Search for the cell housing the specified text and yield its (X, Y) center coordinate. 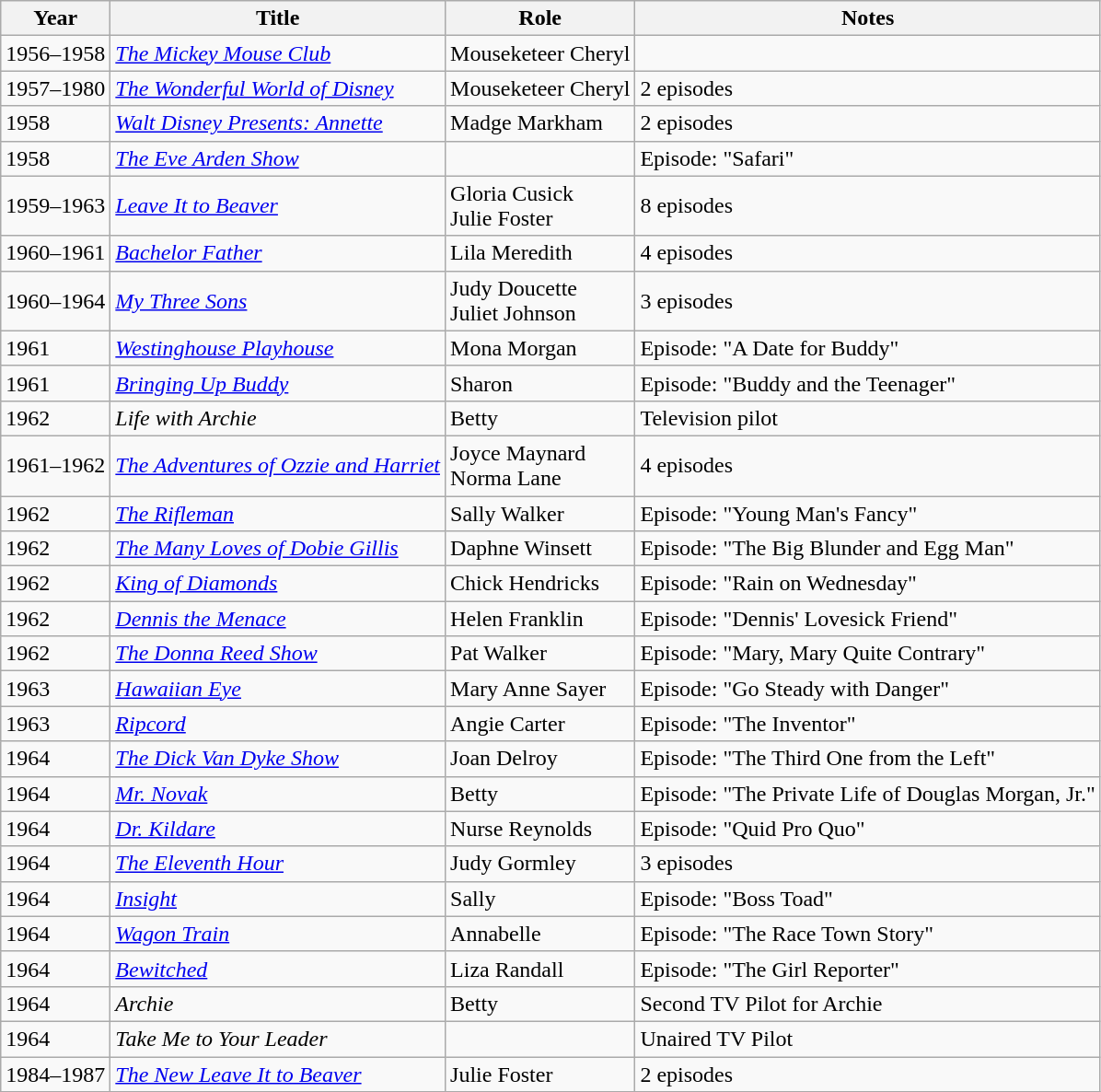
King of Diamonds (278, 584)
Television pilot (867, 418)
My Three Sons (278, 300)
Madge Markham (540, 123)
Sally (540, 899)
8 episodes (867, 206)
Episode: "Quid Pro Quo" (867, 829)
The Eve Arden Show (278, 158)
Chick Hendricks (540, 584)
Episode: "Dennis' Lovesick Friend" (867, 619)
The Mickey Mouse Club (278, 53)
Episode: "The Race Town Story" (867, 934)
1960–1961 (55, 253)
Sally Walker (540, 513)
Episode: "Go Steady with Danger" (867, 689)
Hawaiian Eye (278, 689)
Title (278, 18)
Bewitched (278, 969)
Judy Gormley (540, 864)
Archie (278, 1004)
Angie Carter (540, 724)
The Donna Reed Show (278, 654)
1960–1964 (55, 300)
Sharon (540, 383)
Nurse Reynolds (540, 829)
Second TV Pilot for Archie (867, 1004)
Episode: "The Private Life of Douglas Morgan, Jr." (867, 794)
Wagon Train (278, 934)
Annabelle (540, 934)
Episode: "The Third One from the Left" (867, 759)
The Dick Van Dyke Show (278, 759)
Lila Meredith (540, 253)
1959–1963 (55, 206)
The Eleventh Hour (278, 864)
Helen Franklin (540, 619)
The New Leave It to Beaver (278, 1075)
Episode: "Rain on Wednesday" (867, 584)
Year (55, 18)
Walt Disney Presents: Annette (278, 123)
Joyce MaynardNorma Lane (540, 466)
Leave It to Beaver (278, 206)
Take Me to Your Leader (278, 1039)
The Adventures of Ozzie and Harriet (278, 466)
Life with Archie (278, 418)
Role (540, 18)
Gloria CusickJulie Foster (540, 206)
Daphne Winsett (540, 549)
The Rifleman (278, 513)
1984–1987 (55, 1075)
Episode: "Safari" (867, 158)
Mr. Novak (278, 794)
Episode: "Buddy and the Teenager" (867, 383)
Joan Delroy (540, 759)
Dr. Kildare (278, 829)
1957–1980 (55, 88)
Julie Foster (540, 1075)
Episode: "Mary, Mary Quite Contrary" (867, 654)
Liza Randall (540, 969)
Insight (278, 899)
Episode: "The Big Blunder and Egg Man" (867, 549)
Episode: "Young Man's Fancy" (867, 513)
The Many Loves of Dobie Gillis (278, 549)
Notes (867, 18)
Dennis the Menace (278, 619)
Episode: "A Date for Buddy" (867, 348)
1956–1958 (55, 53)
Episode: "Boss Toad" (867, 899)
Unaired TV Pilot (867, 1039)
1961–1962 (55, 466)
Episode: "The Girl Reporter" (867, 969)
Bachelor Father (278, 253)
Pat Walker (540, 654)
The Wonderful World of Disney (278, 88)
Mary Anne Sayer (540, 689)
Judy DoucetteJuliet Johnson (540, 300)
Bringing Up Buddy (278, 383)
Episode: "The Inventor" (867, 724)
Ripcord (278, 724)
Mona Morgan (540, 348)
Westinghouse Playhouse (278, 348)
